Identify which cell holds the provided text, then report its (x, y) central coordinate. 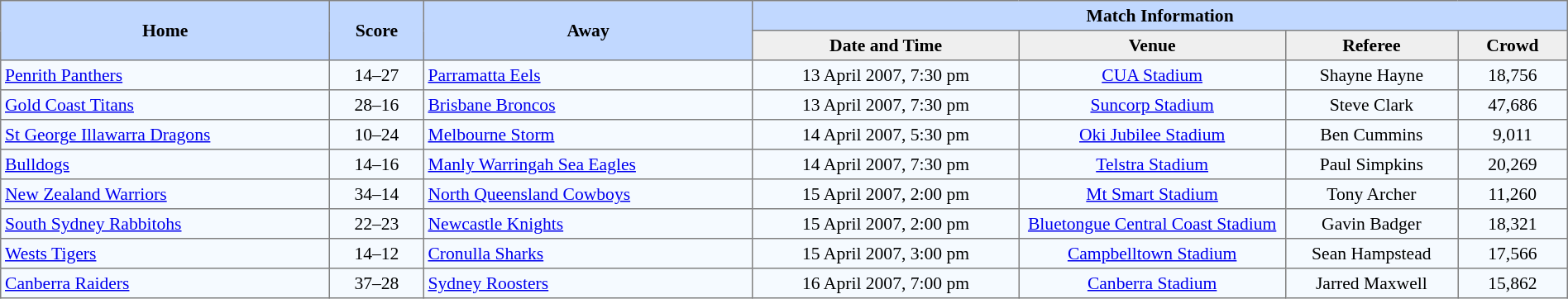
10–24 (377, 135)
Newcastle Knights (588, 224)
Paul Simpkins (1371, 164)
18,321 (1513, 224)
Match Information (1159, 16)
Mt Smart Stadium (1152, 194)
Score (377, 31)
Telstra Stadium (1152, 164)
Bluetongue Central Coast Stadium (1152, 224)
14 April 2007, 7:30 pm (886, 164)
Date and Time (886, 45)
Cronulla Sharks (588, 254)
North Queensland Cowboys (588, 194)
14 April 2007, 5:30 pm (886, 135)
22–23 (377, 224)
47,686 (1513, 105)
15 April 2007, 3:00 pm (886, 254)
9,011 (1513, 135)
17,566 (1513, 254)
Oki Jubilee Stadium (1152, 135)
Campbelltown Stadium (1152, 254)
Jarred Maxwell (1371, 283)
Suncorp Stadium (1152, 105)
Wests Tigers (165, 254)
Penrith Panthers (165, 75)
11,260 (1513, 194)
Brisbane Broncos (588, 105)
15,862 (1513, 283)
34–14 (377, 194)
14–12 (377, 254)
16 April 2007, 7:00 pm (886, 283)
Parramatta Eels (588, 75)
Shayne Hayne (1371, 75)
Steve Clark (1371, 105)
Crowd (1513, 45)
Bulldogs (165, 164)
Venue (1152, 45)
20,269 (1513, 164)
Canberra Stadium (1152, 283)
Melbourne Storm (588, 135)
New Zealand Warriors (165, 194)
Sean Hampstead (1371, 254)
South Sydney Rabbitohs (165, 224)
18,756 (1513, 75)
28–16 (377, 105)
Sydney Roosters (588, 283)
Away (588, 31)
Gavin Badger (1371, 224)
14–16 (377, 164)
Manly Warringah Sea Eagles (588, 164)
Tony Archer (1371, 194)
Gold Coast Titans (165, 105)
14–27 (377, 75)
Referee (1371, 45)
St George Illawarra Dragons (165, 135)
CUA Stadium (1152, 75)
37–28 (377, 283)
Ben Cummins (1371, 135)
Canberra Raiders (165, 283)
Home (165, 31)
